From the cell containing the given text, extract its center point as (x, y) coordinate. 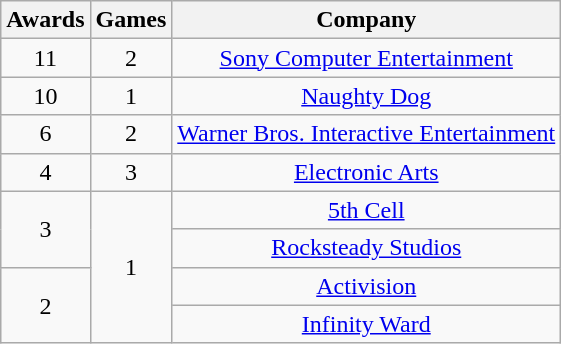
Naughty Dog (366, 96)
10 (46, 96)
Games (131, 20)
Electronic Arts (366, 172)
11 (46, 58)
Activision (366, 286)
6 (46, 134)
Company (366, 20)
4 (46, 172)
Warner Bros. Interactive Entertainment (366, 134)
Sony Computer Entertainment (366, 58)
Awards (46, 20)
Rocksteady Studios (366, 248)
5th Cell (366, 210)
Infinity Ward (366, 324)
